Determine the (X, Y) coordinate at the center of the cell enclosing the given text.  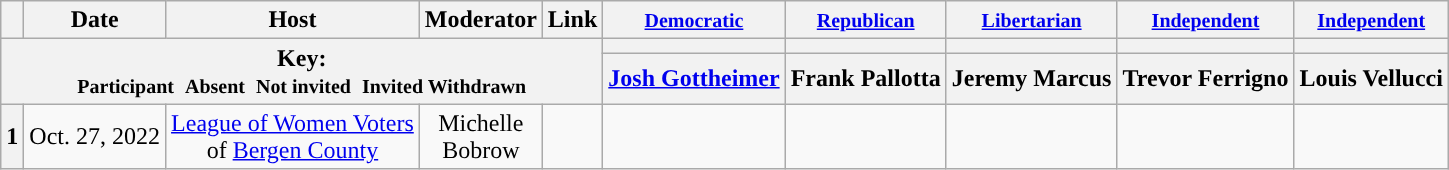
Libertarian (1032, 20)
1 (12, 136)
League of Women Votersof Bergen County (293, 136)
Frank Pallotta (866, 78)
Link (572, 20)
Key: Participant Absent Not invited Invited Withdrawn (302, 72)
Josh Gottheimer (694, 78)
Jeremy Marcus (1032, 78)
Moderator (480, 20)
Oct. 27, 2022 (95, 136)
Louis Vellucci (1371, 78)
Trevor Ferrigno (1206, 78)
Republican (866, 20)
Host (293, 20)
MichelleBobrow (480, 136)
Democratic (694, 20)
Date (95, 20)
